Detect which cell encompasses the target text, then output its [X, Y] center coordinate. 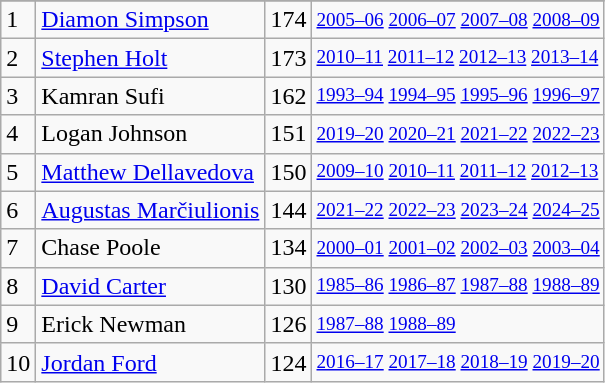
173 [288, 58]
150 [288, 172]
2009–10 2010–11 2011–12 2012–13 [458, 172]
134 [288, 248]
Diamon Simpson [150, 20]
Jordan Ford [150, 362]
1987–88 1988–89 [458, 324]
David Carter [150, 286]
2016–17 2017–18 2018–19 2019–20 [458, 362]
2021–22 2022–23 2023–24 2024–25 [458, 210]
162 [288, 96]
151 [288, 134]
1985–86 1986–87 1987–88 1988–89 [458, 286]
9 [18, 324]
4 [18, 134]
174 [288, 20]
6 [18, 210]
2010–11 2011–12 2012–13 2013–14 [458, 58]
Logan Johnson [150, 134]
8 [18, 286]
Stephen Holt [150, 58]
2005–06 2006–07 2007–08 2008–09 [458, 20]
2000–01 2001–02 2002–03 2003–04 [458, 248]
1993–94 1994–95 1995–96 1996–97 [458, 96]
Erick Newman [150, 324]
2 [18, 58]
5 [18, 172]
10 [18, 362]
130 [288, 286]
126 [288, 324]
2019–20 2020–21 2021–22 2022–23 [458, 134]
144 [288, 210]
1 [18, 20]
Augustas Marčiulionis [150, 210]
7 [18, 248]
Chase Poole [150, 248]
Kamran Sufi [150, 96]
3 [18, 96]
124 [288, 362]
Matthew Dellavedova [150, 172]
